Find where the given text appears and provide that cell's center as (X, Y) coordinate. 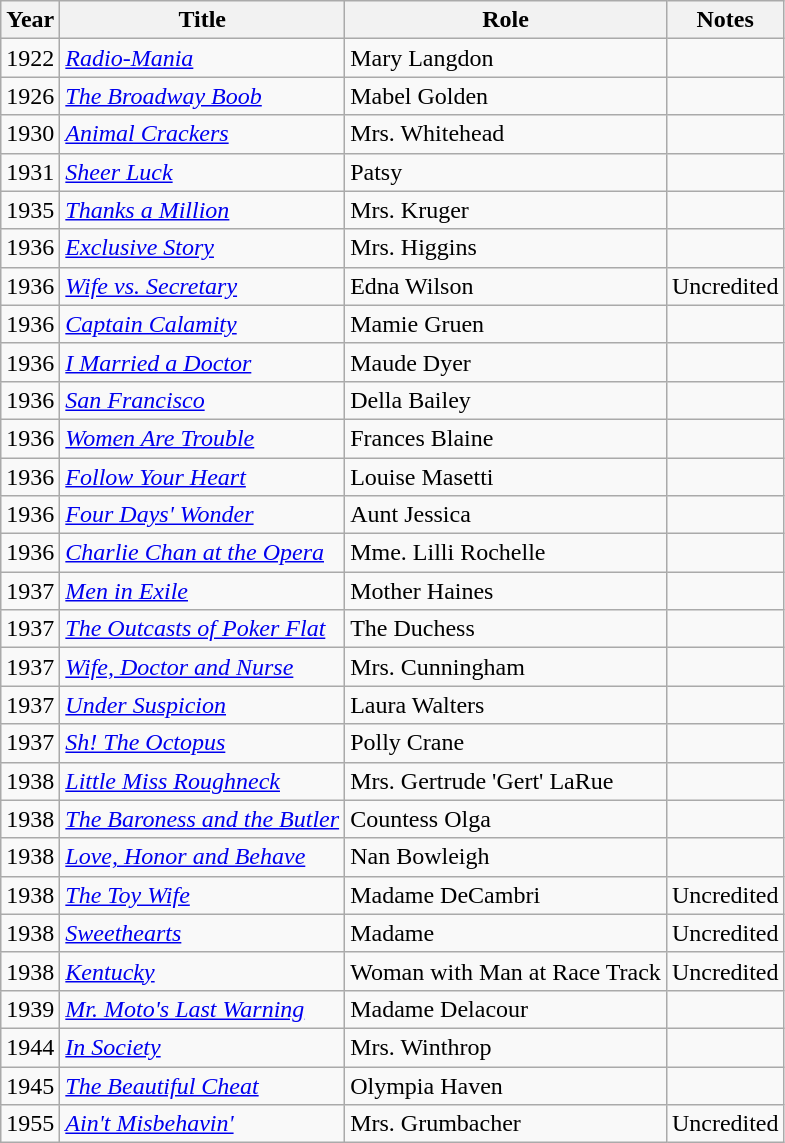
The Broadway Boob (202, 96)
Love, Honor and Behave (202, 857)
In Society (202, 1047)
Edna Wilson (506, 286)
Mary Langdon (506, 58)
Mrs. Grumbacher (506, 1124)
Mamie Gruen (506, 324)
1945 (30, 1085)
1922 (30, 58)
San Francisco (202, 400)
Mrs. Whitehead (506, 134)
Sh! The Octopus (202, 743)
Polly Crane (506, 743)
Laura Walters (506, 705)
The Beautiful Cheat (202, 1085)
Mrs. Gertrude 'Gert' LaRue (506, 781)
Year (30, 20)
Kentucky (202, 971)
Women Are Trouble (202, 438)
Woman with Man at Race Track (506, 971)
1935 (30, 210)
1931 (30, 172)
Madame DeCambri (506, 895)
Mr. Moto's Last Warning (202, 1009)
The Duchess (506, 629)
Thanks a Million (202, 210)
Della Bailey (506, 400)
Nan Bowleigh (506, 857)
Madame Delacour (506, 1009)
Four Days' Wonder (202, 515)
I Married a Doctor (202, 362)
Notes (725, 20)
Charlie Chan at the Opera (202, 553)
Captain Calamity (202, 324)
Exclusive Story (202, 248)
Maude Dyer (506, 362)
Frances Blaine (506, 438)
Mrs. Kruger (506, 210)
Madame (506, 933)
Under Suspicion (202, 705)
Animal Crackers (202, 134)
Countess Olga (506, 819)
Ain't Misbehavin' (202, 1124)
Sheer Luck (202, 172)
Olympia Haven (506, 1085)
Little Miss Roughneck (202, 781)
Mme. Lilli Rochelle (506, 553)
The Toy Wife (202, 895)
1955 (30, 1124)
Mother Haines (506, 591)
Mabel Golden (506, 96)
Mrs. Winthrop (506, 1047)
Role (506, 20)
Title (202, 20)
The Outcasts of Poker Flat (202, 629)
Patsy (506, 172)
The Baroness and the Butler (202, 819)
Radio-Mania (202, 58)
1944 (30, 1047)
Wife, Doctor and Nurse (202, 667)
1926 (30, 96)
1939 (30, 1009)
Aunt Jessica (506, 515)
Sweethearts (202, 933)
Wife vs. Secretary (202, 286)
1930 (30, 134)
Men in Exile (202, 591)
Mrs. Cunningham (506, 667)
Mrs. Higgins (506, 248)
Louise Masetti (506, 477)
Follow Your Heart (202, 477)
